Extract the (x, y) coordinate from the center of the cell holding the provided text.  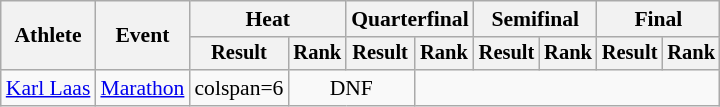
Karl Laas (48, 88)
Athlete (48, 36)
Heat (268, 19)
Marathon (142, 88)
Quarterfinal (410, 19)
DNF (351, 88)
colspan=6 (238, 88)
Final (658, 19)
Semifinal (536, 19)
Event (142, 36)
